Output the (x, y) coordinate of the center of the cell containing the given text.  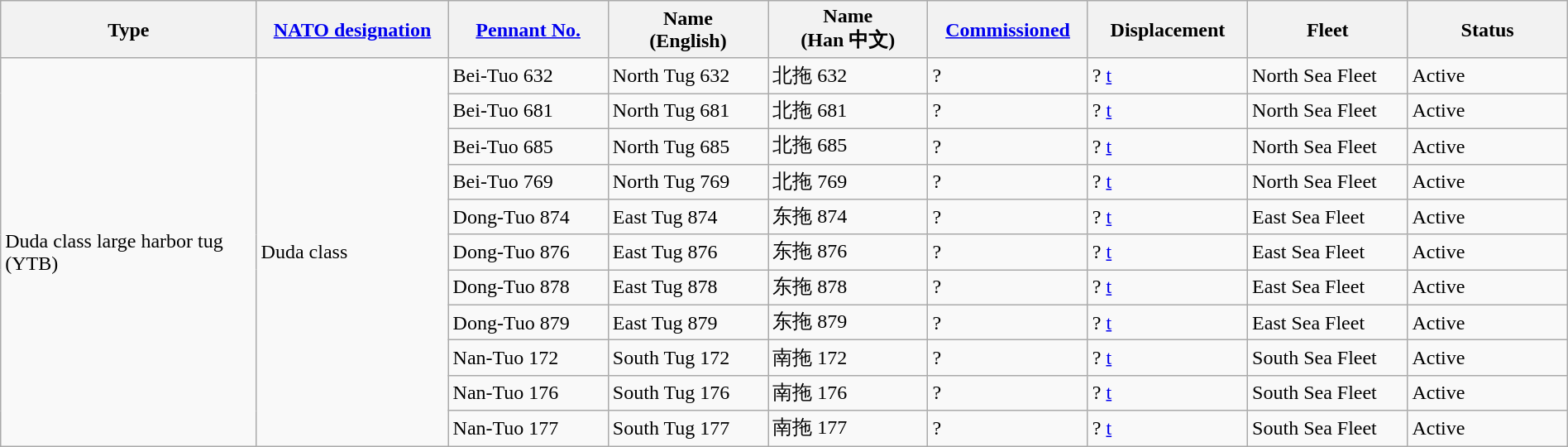
Nan-Tuo 176 (528, 392)
Bei-Tuo 685 (528, 146)
NATO designation (352, 30)
Duda class (352, 252)
Fleet (1328, 30)
北拖 769 (849, 182)
Dong-Tuo 876 (528, 252)
北拖 685 (849, 146)
Bei-Tuo 769 (528, 182)
South Tug 176 (688, 392)
东拖 874 (849, 217)
Name(Han 中文) (849, 30)
Bei-Tuo 681 (528, 111)
Type (129, 30)
Bei-Tuo 632 (528, 76)
Commissioned (1007, 30)
East Tug 876 (688, 252)
East Tug 878 (688, 288)
Dong-Tuo 874 (528, 217)
Nan-Tuo 172 (528, 358)
North Tug 685 (688, 146)
东拖 878 (849, 288)
East Tug 874 (688, 217)
Nan-Tuo 177 (528, 429)
North Tug 769 (688, 182)
North Tug 681 (688, 111)
South Tug 177 (688, 429)
North Tug 632 (688, 76)
南拖 172 (849, 358)
东拖 876 (849, 252)
南拖 176 (849, 392)
Duda class large harbor tug (YTB) (129, 252)
Displacement (1168, 30)
南拖 177 (849, 429)
South Tug 172 (688, 358)
East Tug 879 (688, 323)
东拖 879 (849, 323)
北拖 632 (849, 76)
Name(English) (688, 30)
Pennant No. (528, 30)
北拖 681 (849, 111)
Status (1487, 30)
Dong-Tuo 879 (528, 323)
Dong-Tuo 878 (528, 288)
